Pinpoint the cell where the given text exists, returning its (X, Y) midpoint coordinate. 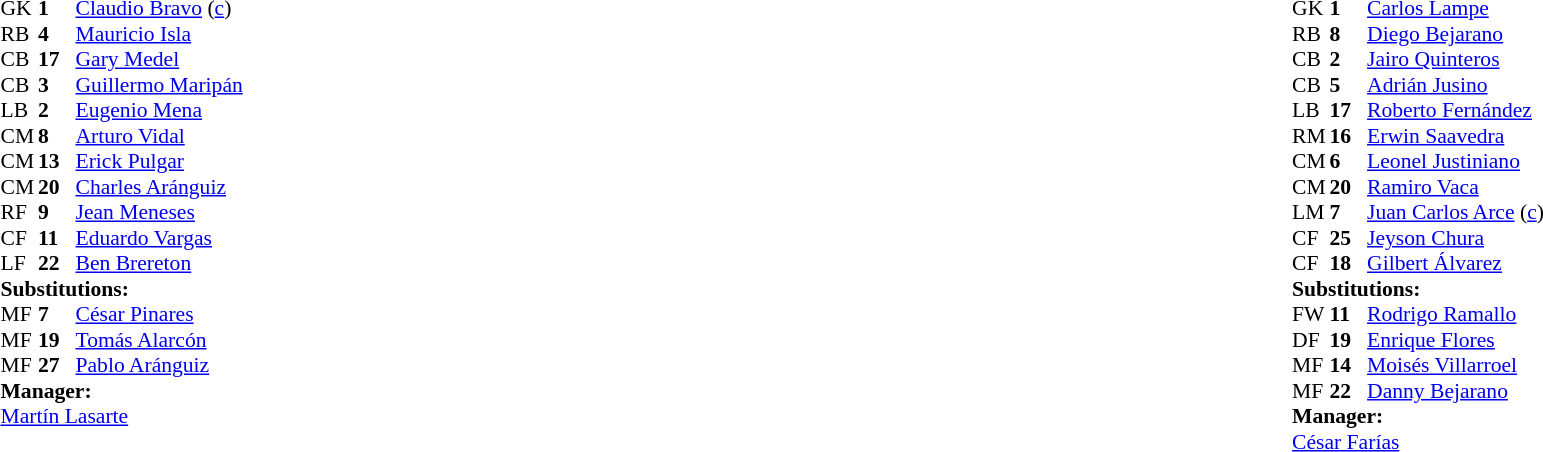
FW (1311, 315)
9 (57, 213)
14 (1349, 365)
Manager: (121, 391)
LM (1311, 213)
18 (1349, 263)
Gary Medel (160, 59)
Substitutions: (121, 289)
Erick Pulgar (160, 161)
Eugenio Mena (160, 111)
6 (1349, 161)
César Pinares (160, 315)
Pablo Aránguiz (160, 365)
DF (1311, 340)
LF (19, 263)
16 (1349, 136)
3 (57, 85)
RM (1311, 136)
Guillermo Maripán (160, 85)
Arturo Vidal (160, 136)
Tomás Alarcón (160, 340)
25 (1349, 238)
Jean Meneses (160, 213)
Ben Brereton (160, 263)
27 (57, 365)
RF (19, 213)
Martín Lasarte (121, 417)
5 (1349, 85)
13 (57, 161)
4 (57, 34)
Eduardo Vargas (160, 238)
Charles Aránguiz (160, 187)
Mauricio Isla (160, 34)
